Pinpoint the cell where the given text exists, returning its (X, Y) midpoint coordinate. 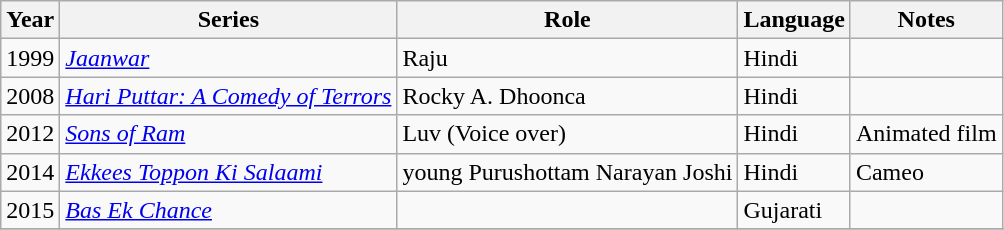
Animated film (926, 134)
Luv (Voice over) (568, 134)
Sons of Ram (228, 134)
2014 (30, 172)
Ekkees Toppon Ki Salaami (228, 172)
Hari Puttar: A Comedy of Terrors (228, 96)
2008 (30, 96)
Gujarati (794, 210)
Language (794, 20)
Bas Ek Chance (228, 210)
2015 (30, 210)
Raju (568, 58)
1999 (30, 58)
Series (228, 20)
Year (30, 20)
Notes (926, 20)
2012 (30, 134)
Jaanwar (228, 58)
Cameo (926, 172)
Role (568, 20)
young Purushottam Narayan Joshi (568, 172)
Rocky A. Dhoonca (568, 96)
